Extract the (x, y) coordinate from the center of the cell holding the provided text.  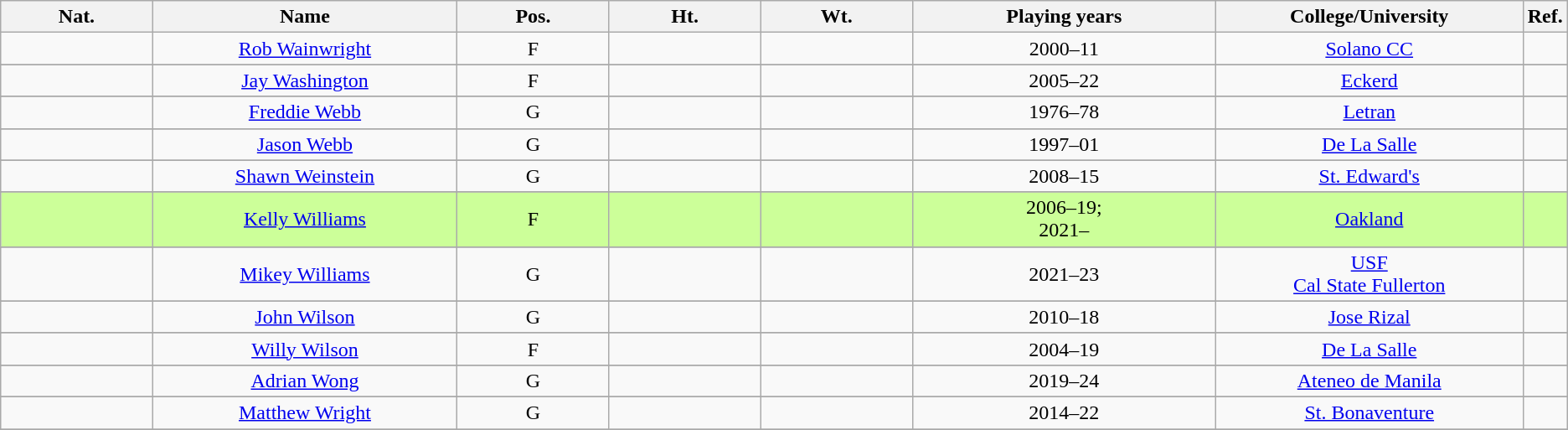
1997–01 (1064, 144)
2014–22 (1064, 412)
Solano CC (1369, 49)
Letran (1369, 112)
St. Edward's (1369, 176)
2006–19;2021– (1064, 220)
Ht. (685, 17)
Matthew Wright (305, 412)
Ref. (1545, 17)
Freddie Webb (305, 112)
2019–24 (1064, 381)
2008–15 (1064, 176)
Pos. (533, 17)
Wt. (836, 17)
College/University (1369, 17)
1976–78 (1064, 112)
Adrian Wong (305, 381)
Mikey Williams (305, 273)
Kelly Williams (305, 220)
2021–23 (1064, 273)
Oakland (1369, 220)
Ateneo de Manila (1369, 381)
Willy Wilson (305, 349)
Rob Wainwright (305, 49)
2005–22 (1064, 80)
2000–11 (1064, 49)
Shawn Weinstein (305, 176)
Playing years (1064, 17)
Jose Rizal (1369, 317)
Jay Washington (305, 80)
USFCal State Fullerton (1369, 273)
Name (305, 17)
Nat. (77, 17)
Eckerd (1369, 80)
Jason Webb (305, 144)
2004–19 (1064, 349)
John Wilson (305, 317)
2010–18 (1064, 317)
St. Bonaventure (1369, 412)
